Identify which cell holds the provided text, then report its [X, Y] central coordinate. 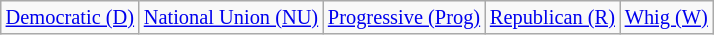
Whig (W) [666, 17]
National Union (NU) [231, 17]
Progressive (Prog) [404, 17]
Democratic (D) [70, 17]
Republican (R) [552, 17]
